Scan for the cell matching the given text and deliver its (x, y) coordinate at center. 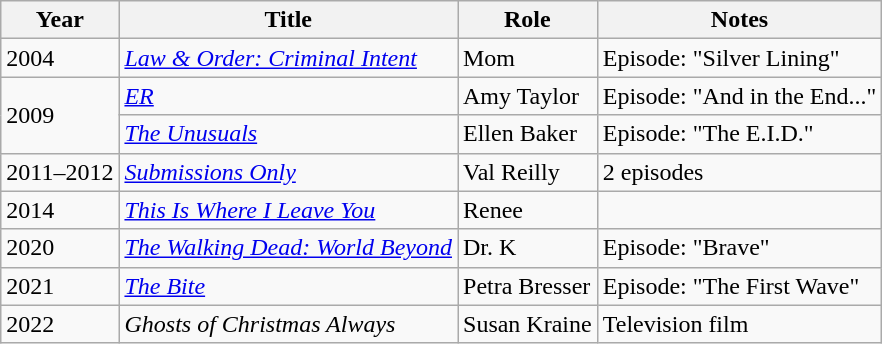
Val Reilly (528, 172)
Dr. K (528, 248)
Renee (528, 210)
The Bite (288, 286)
This Is Where I Leave You (288, 210)
Ghosts of Christmas Always (288, 324)
Mom (528, 58)
Ellen Baker (528, 134)
2004 (60, 58)
The Walking Dead: World Beyond (288, 248)
2021 (60, 286)
Episode: "And in the End..." (740, 96)
Episode: "Brave" (740, 248)
2009 (60, 115)
Petra Bresser (528, 286)
Submissions Only (288, 172)
The Unusuals (288, 134)
2011–2012 (60, 172)
Susan Kraine (528, 324)
Episode: "The E.I.D." (740, 134)
ER (288, 96)
Television film (740, 324)
Title (288, 20)
Amy Taylor (528, 96)
Episode: "The First Wave" (740, 286)
Role (528, 20)
Year (60, 20)
Episode: "Silver Lining" (740, 58)
2014 (60, 210)
Law & Order: Criminal Intent (288, 58)
2020 (60, 248)
2022 (60, 324)
2 episodes (740, 172)
Notes (740, 20)
